From the cell containing the given text, extract its center point as [X, Y] coordinate. 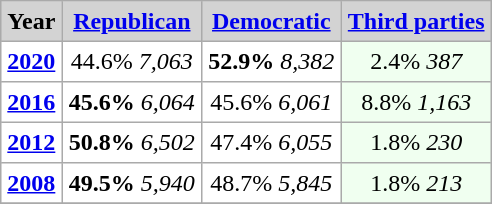
2020 [32, 61]
Third parties [416, 21]
2.4% 387 [416, 61]
45.6% 6,061 [272, 102]
1.8% 213 [416, 183]
1.8% 230 [416, 142]
45.6% 6,064 [132, 102]
52.9% 8,382 [272, 61]
48.7% 5,845 [272, 183]
2008 [32, 183]
Democratic [272, 21]
2016 [32, 102]
50.8% 6,502 [132, 142]
47.4% 6,055 [272, 142]
49.5% 5,940 [132, 183]
44.6% 7,063 [132, 61]
Year [32, 21]
Republican [132, 21]
2012 [32, 142]
8.8% 1,163 [416, 102]
